Identify which cell holds the provided text, then report its [X, Y] central coordinate. 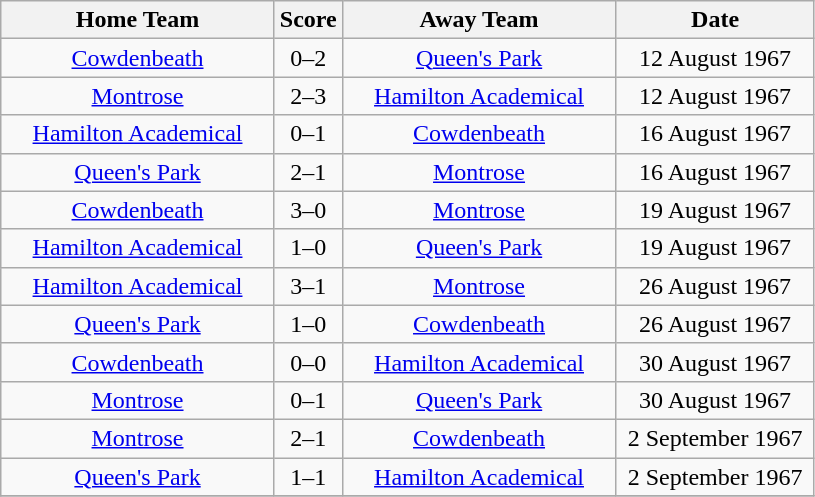
2–3 [308, 96]
0–0 [308, 362]
Date [716, 20]
3–0 [308, 210]
3–1 [308, 286]
0–2 [308, 58]
Away Team [479, 20]
Score [308, 20]
Home Team [138, 20]
1–1 [308, 477]
